Find where the given text appears and provide that cell's center as (x, y) coordinate. 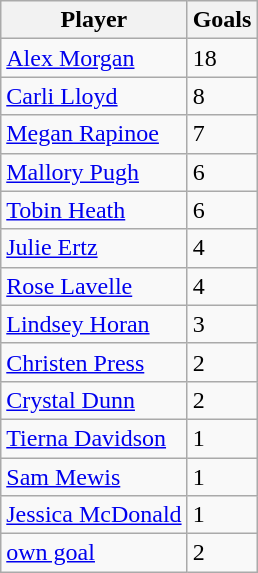
3 (222, 324)
Rose Lavelle (94, 286)
Alex Morgan (94, 58)
Julie Ertz (94, 248)
7 (222, 134)
Player (94, 20)
Mallory Pugh (94, 172)
Tierna Davidson (94, 438)
Sam Mewis (94, 477)
8 (222, 96)
Carli Lloyd (94, 96)
Goals (222, 20)
Lindsey Horan (94, 324)
18 (222, 58)
Tobin Heath (94, 210)
Jessica McDonald (94, 515)
Crystal Dunn (94, 400)
Christen Press (94, 362)
own goal (94, 553)
Megan Rapinoe (94, 134)
